Find where the given text appears and provide that cell's center as [X, Y] coordinate. 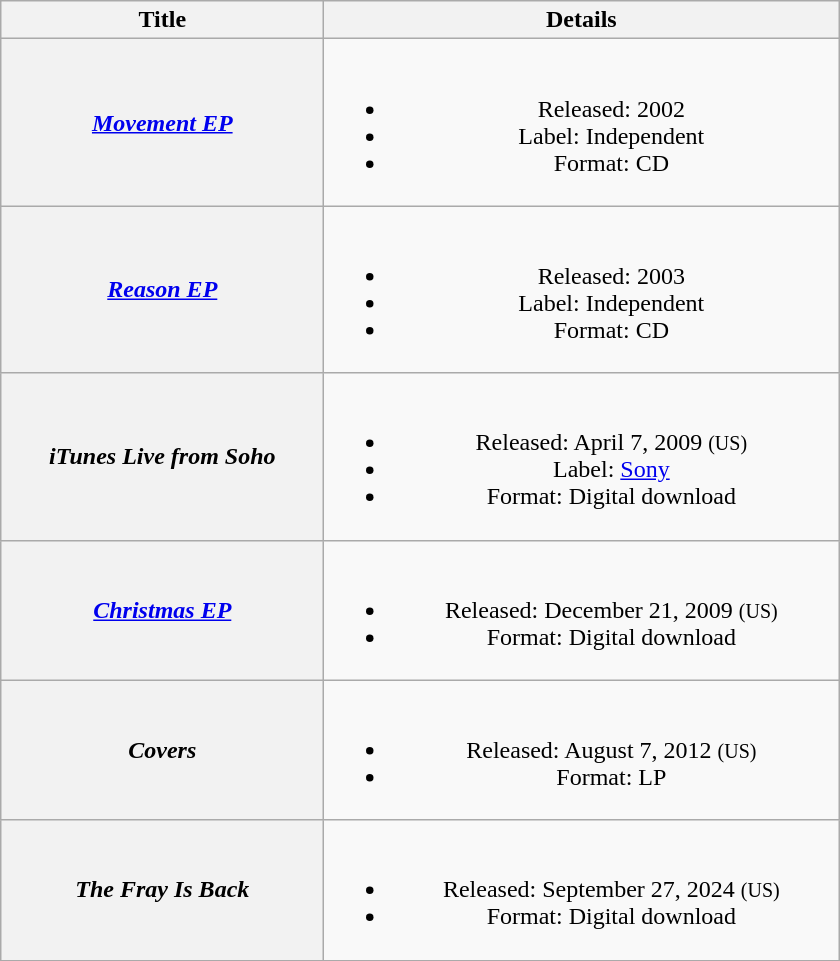
Released: April 7, 2009 (US)Label: SonyFormat: Digital download [582, 456]
The Fray Is Back [162, 890]
iTunes Live from Soho [162, 456]
Details [582, 20]
Released: 2003Label: IndependentFormat: CD [582, 290]
Reason EP [162, 290]
Released: September 27, 2024 (US)Format: Digital download [582, 890]
Released: December 21, 2009 (US)Format: Digital download [582, 610]
Covers [162, 750]
Released: August 7, 2012 (US)Format: LP [582, 750]
Christmas EP [162, 610]
Title [162, 20]
Released: 2002Label: IndependentFormat: CD [582, 122]
Movement EP [162, 122]
